Detect which cell encompasses the target text, then output its [X, Y] center coordinate. 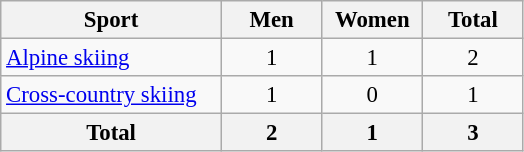
3 [474, 133]
Alpine skiing [112, 58]
Sport [112, 20]
Women [372, 20]
Cross-country skiing [112, 95]
0 [372, 95]
Men [272, 20]
